Return (X, Y) of the center of cell containing provided text 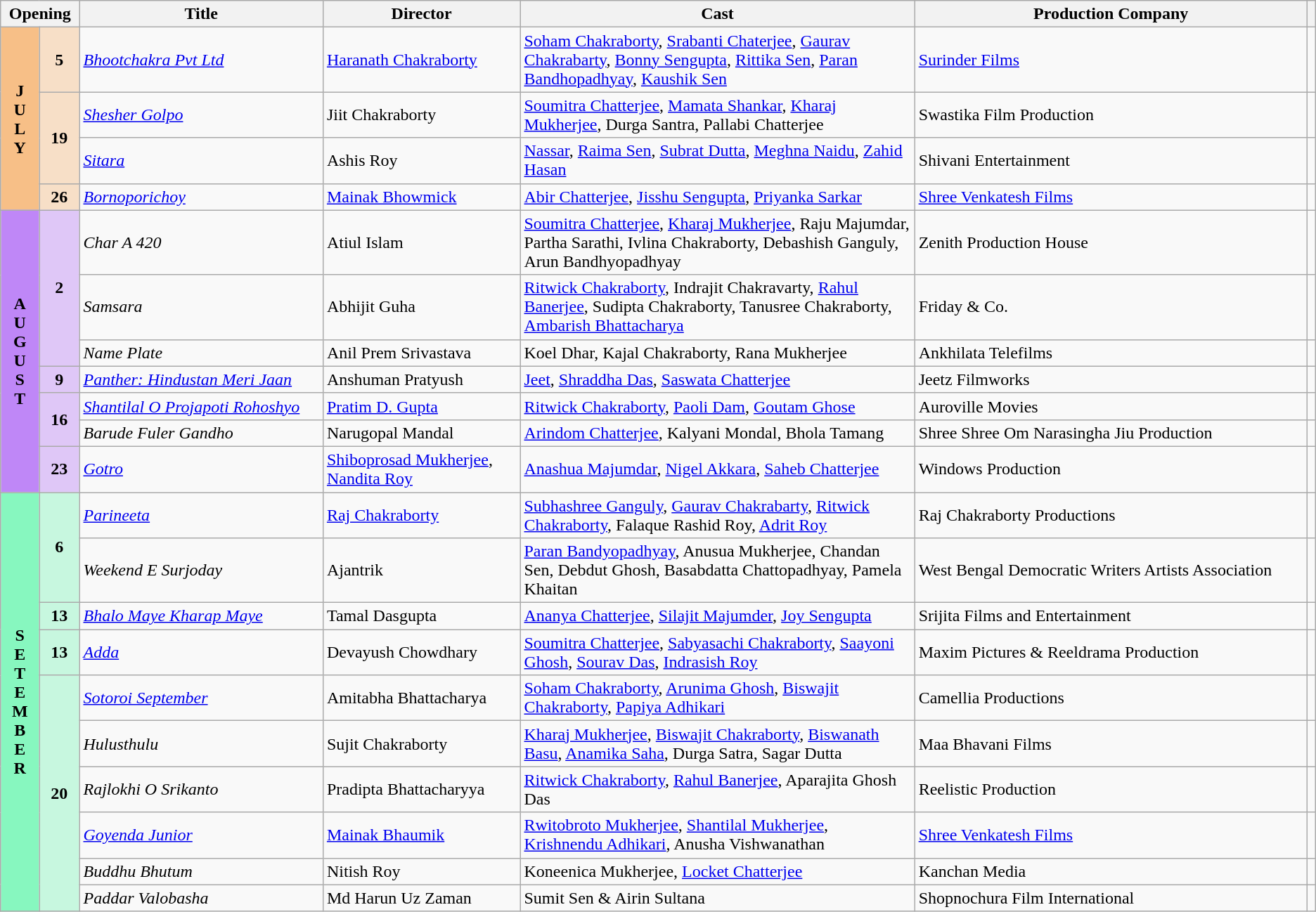
Soham Chakraborty, Srabanti Chaterjee, Gaurav Chakrabarty, Bonny Sengupta, Rittika Sen, Paran Bandhopadhyay, Kaushik Sen (717, 60)
Auroville Movies (1111, 406)
2 (59, 288)
Sujit Chakraborty (422, 743)
Maxim Pictures & Reeldrama Production (1111, 652)
Ritwick Chakraborty, Rahul Banerjee, Aparajita Ghosh Das (717, 790)
Maa Bhavani Films (1111, 743)
Koneenica Mukherjee, Locket Chatterjee (717, 871)
Shantilal O Projapoti Rohoshyo (201, 406)
Kharaj Mukherjee, Biswajit Chakraborty, Biswanath Basu, Anamika Saha, Durga Satra, Sagar Dutta (717, 743)
Panther: Hindustan Meri Jaan (201, 379)
Devayush Chowdhary (422, 652)
Ajantrik (422, 571)
West Bengal Democratic Writers Artists Association (1111, 571)
Narugopal Mandal (422, 433)
Anashua Majumdar, Nigel Akkara, Saheb Chatterjee (717, 469)
Rwitobroto Mukherjee, Shantilal Mukherjee, Krishnendu Adhikari, Anusha Vishwanathan (717, 835)
Windows Production (1111, 469)
Rajlokhi O Srikanto (201, 790)
Raj Chakraborty Productions (1111, 514)
Sotoroi September (201, 698)
Abhijit Guha (422, 307)
Raj Chakraborty (422, 514)
Nitish Roy (422, 871)
Bornoporichoy (201, 197)
Barude Fuler Gandho (201, 433)
Hulusthulu (201, 743)
Name Plate (201, 353)
Opening (40, 14)
Gotro (201, 469)
Soham Chakraborty, Arunima Ghosh, Biswajit Chakraborty, Papiya Adhikari (717, 698)
Md Harun Uz Zaman (422, 898)
Shopnochura Film International (1111, 898)
Ritwick Chakraborty, Paoli Dam, Goutam Ghose (717, 406)
Kanchan Media (1111, 871)
16 (59, 419)
5 (59, 60)
26 (59, 197)
23 (59, 469)
Jeet, Shraddha Das, Saswata Chatterjee (717, 379)
Tamal Dasgupta (422, 616)
Ashis Roy (422, 160)
Shesher Golpo (201, 115)
9 (59, 379)
Samsara (201, 307)
Pratim D. Gupta (422, 406)
Ananya Chatterjee, Silajit Majumder, Joy Sengupta (717, 616)
Soumitra Chatterjee, Mamata Shankar, Kharaj Mukherjee, Durga Santra, Pallabi Chatterjee (717, 115)
Mainak Bhowmick (422, 197)
Bhootchakra Pvt Ltd (201, 60)
Soumitra Chatterjee, Sabyasachi Chakraborty, Saayoni Ghosh, Sourav Das, Indrasish Roy (717, 652)
Soumitra Chatterjee, Kharaj Mukherjee, Raju Majumdar, Partha Sarathi, Ivlina Chakraborty, Debashish Ganguly, Arun Bandhyopadhyay (717, 242)
Friday & Co. (1111, 307)
Bhalo Maye Kharap Maye (201, 616)
Shivani Entertainment (1111, 160)
Ankhilata Telefilms (1111, 353)
Shiboprosad Mukherjee, Nandita Roy (422, 469)
Ritwick Chakraborty, Indrajit Chakravarty, Rahul Banerjee, Sudipta Chakraborty, Tanusree Chakraborty, Ambarish Bhattacharya (717, 307)
Abir Chatterjee, Jisshu Sengupta, Priyanka Sarkar (717, 197)
Arindom Chatterjee, Kalyani Mondal, Bhola Tamang (717, 433)
Weekend E Surjoday (201, 571)
Buddhu Bhutum (201, 871)
Title (201, 14)
Parineeta (201, 514)
Pradipta Bhattacharyya (422, 790)
Paran Bandyopadhyay, Anusua Mukherjee, Chandan Sen, Debdut Ghosh, Basabdatta Chattopadhyay, Pamela Khaitan (717, 571)
Shree Shree Om Narasingha Jiu Production (1111, 433)
6 (59, 547)
Production Company (1111, 14)
Anil Prem Srivastava (422, 353)
Nassar, Raima Sen, Subrat Dutta, Meghna Naidu, Zahid Hasan (717, 160)
Anshuman Pratyush (422, 379)
Reelistic Production (1111, 790)
Amitabha Bhattacharya (422, 698)
Surinder Films (1111, 60)
Jeetz Filmworks (1111, 379)
Sitara (201, 160)
AUGUST (20, 351)
Goyenda Junior (201, 835)
Jiit Chakraborty (422, 115)
SETEMBER (20, 701)
Paddar Valobasha (201, 898)
Sumit Sen & Airin Sultana (717, 898)
Koel Dhar, Kajal Chakraborty, Rana Mukherjee (717, 353)
19 (59, 138)
Camellia Productions (1111, 698)
Mainak Bhaumik (422, 835)
Zenith Production House (1111, 242)
20 (59, 793)
Haranath Chakraborty (422, 60)
Char A 420 (201, 242)
Atiul Islam (422, 242)
Director (422, 14)
Cast (717, 14)
JULY (20, 119)
Adda (201, 652)
Subhashree Ganguly, Gaurav Chakrabarty, Ritwick Chakraborty, Falaque Rashid Roy, Adrit Roy (717, 514)
Swastika Film Production (1111, 115)
Srijita Films and Entertainment (1111, 616)
